Extract the (x, y) coordinate from the center of the cell holding the provided text.  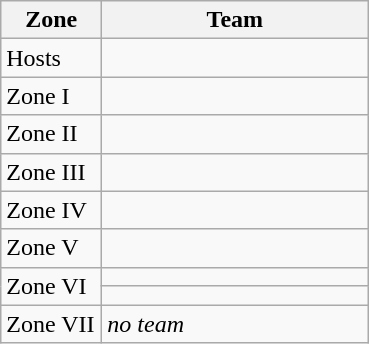
no team (235, 324)
Zone V (52, 248)
Zone VII (52, 324)
Zone (52, 20)
Hosts (52, 58)
Zone I (52, 96)
Zone III (52, 172)
Zone VI (52, 286)
Zone II (52, 134)
Team (235, 20)
Zone IV (52, 210)
